Find where the given text appears and provide that cell's center as [X, Y] coordinate. 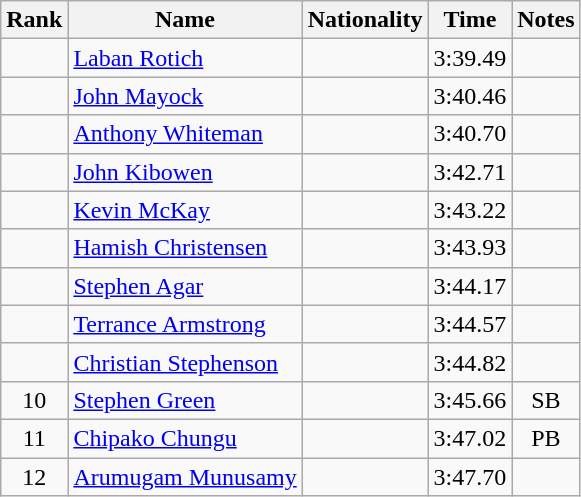
PB [546, 438]
3:47.70 [470, 477]
Chipako Chungu [185, 438]
Notes [546, 20]
Christian Stephenson [185, 362]
Stephen Agar [185, 286]
Laban Rotich [185, 58]
3:42.71 [470, 172]
Terrance Armstrong [185, 324]
10 [34, 400]
3:40.70 [470, 134]
Rank [34, 20]
Nationality [365, 20]
3:43.93 [470, 248]
Stephen Green [185, 400]
3:40.46 [470, 96]
3:47.02 [470, 438]
Anthony Whiteman [185, 134]
3:45.66 [470, 400]
John Kibowen [185, 172]
3:44.57 [470, 324]
3:39.49 [470, 58]
John Mayock [185, 96]
Time [470, 20]
Kevin McKay [185, 210]
Arumugam Munusamy [185, 477]
SB [546, 400]
Name [185, 20]
3:44.82 [470, 362]
11 [34, 438]
12 [34, 477]
Hamish Christensen [185, 248]
3:43.22 [470, 210]
3:44.17 [470, 286]
